Scan for the cell matching the given text and deliver its (x, y) coordinate at center. 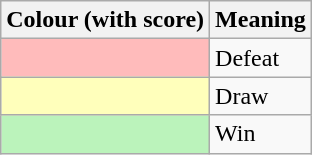
Win (261, 134)
Defeat (261, 58)
Colour (with score) (106, 20)
Meaning (261, 20)
Draw (261, 96)
